Locate the cell with the specified text and output its (x, y) center coordinate. 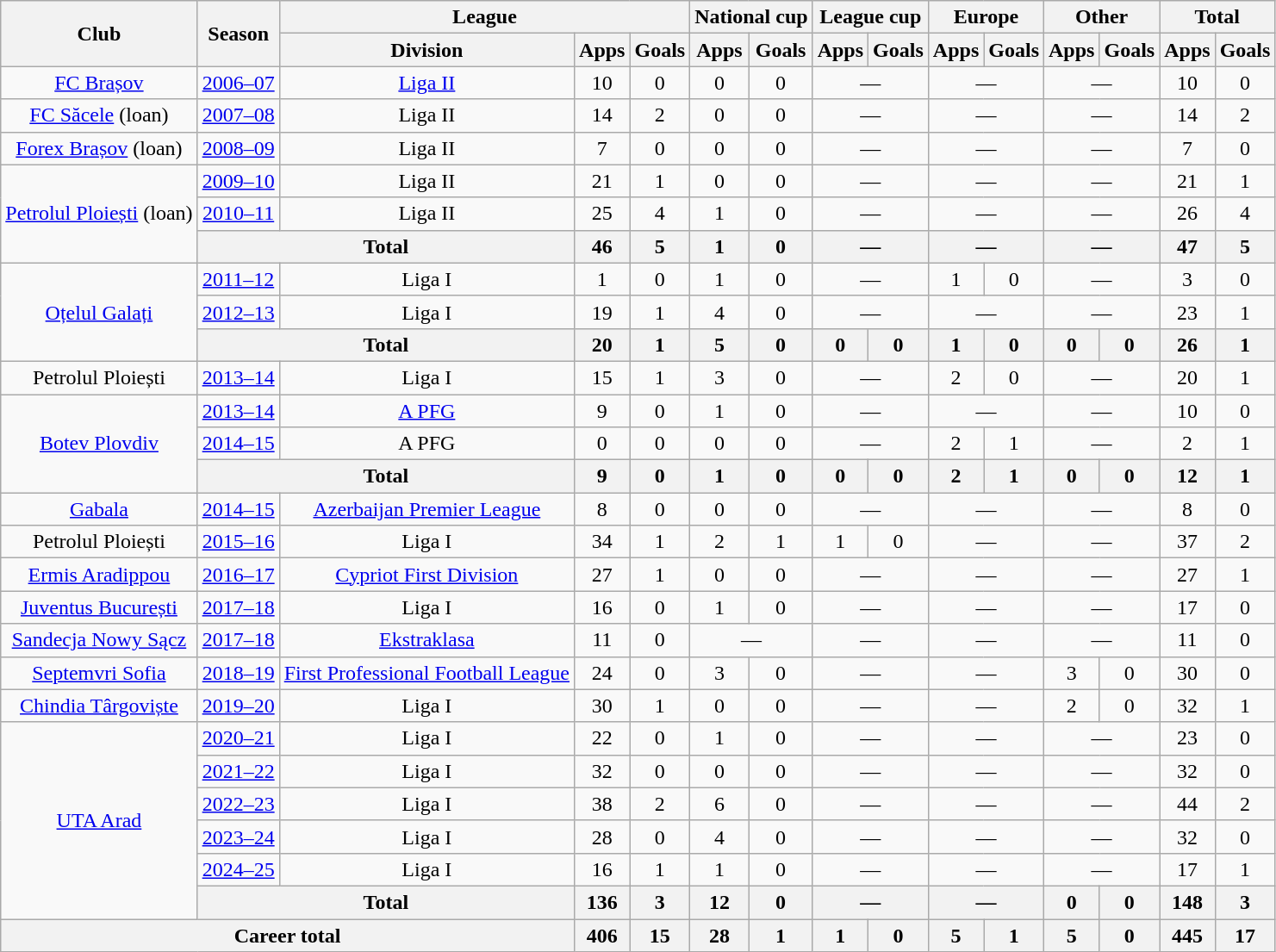
FC Săcele (loan) (99, 115)
2008–09 (238, 148)
Septemvri Sofia (99, 673)
Division (426, 50)
Season (238, 34)
FC Brașov (99, 83)
406 (602, 935)
Other (1102, 17)
Europe (986, 17)
Azerbaijan Premier League (426, 509)
2010–11 (238, 214)
Botev Plovdiv (99, 444)
445 (1187, 935)
National cup (751, 17)
22 (602, 738)
2015–16 (238, 542)
League cup (870, 17)
Juventus București (99, 607)
Ermis Aradippou (99, 575)
2024–25 (238, 869)
25 (602, 214)
Ekstraklasa (426, 640)
44 (1187, 804)
2006–07 (238, 83)
Gabala (99, 509)
Petrolul Ploiești (loan) (99, 214)
24 (602, 673)
2009–10 (238, 181)
2019–20 (238, 706)
2023–24 (238, 837)
38 (602, 804)
2012–13 (238, 312)
37 (1187, 542)
League (484, 17)
Career total (288, 935)
148 (1187, 902)
2011–12 (238, 279)
Club (99, 34)
2022–23 (238, 804)
2016–17 (238, 575)
6 (719, 804)
136 (602, 902)
34 (602, 542)
46 (602, 246)
47 (1187, 246)
2021–22 (238, 771)
19 (602, 312)
Cypriot First Division (426, 575)
Forex Brașov (loan) (99, 148)
Chindia Târgoviște (99, 706)
UTA Arad (99, 820)
First Professional Football League (426, 673)
Oțelul Galați (99, 312)
2020–21 (238, 738)
2007–08 (238, 115)
Sandecja Nowy Sącz (99, 640)
2018–19 (238, 673)
